Output the (x, y) coordinate of the center of the cell containing the given text.  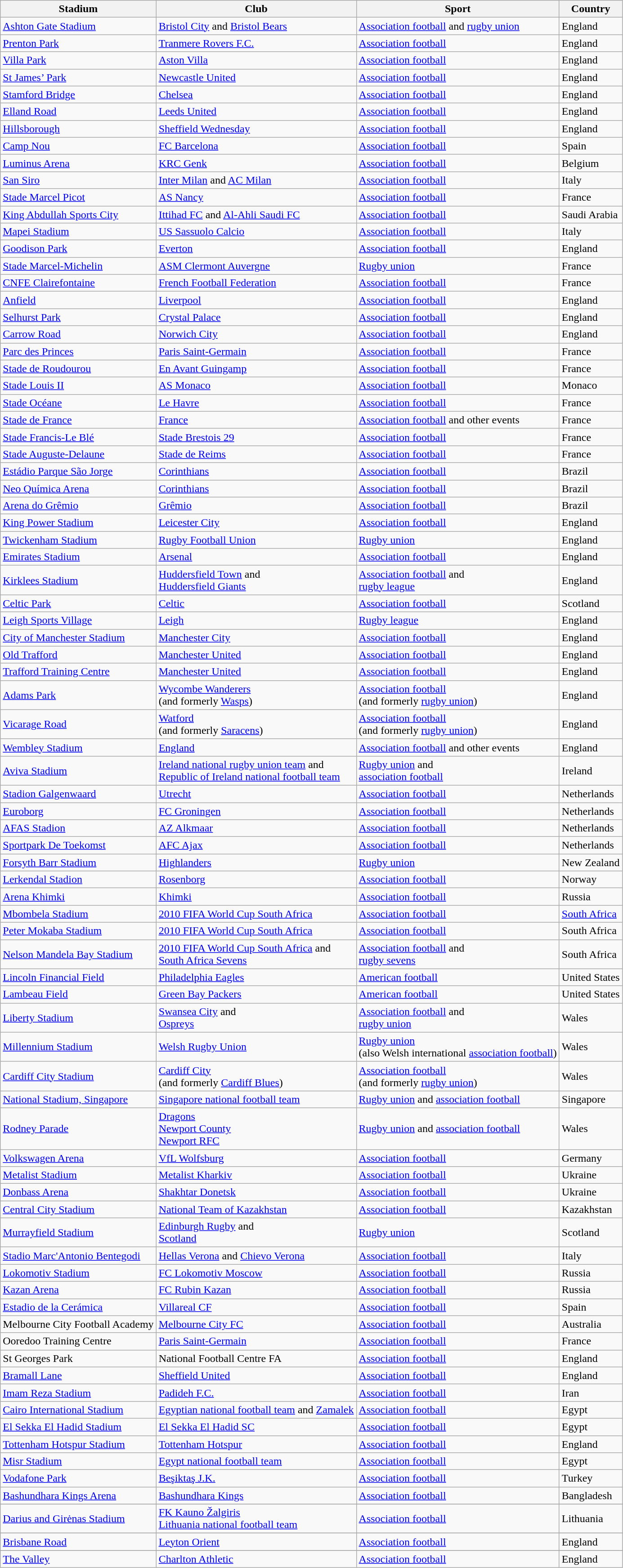
National Team of Kazakhstan (256, 1209)
Selhurst Park (78, 317)
Luminus Arena (78, 163)
El Sekka El Hadid Stadium (78, 1427)
Ittihad FC and Al-Ahli Saudi FC (256, 215)
Le Havre (256, 403)
Villa Park (78, 60)
Singapore (591, 1099)
Saudi Arabia (591, 215)
Wembley Stadium (78, 747)
Cairo International Stadium (78, 1410)
Bramall Lane (78, 1375)
Anfield (78, 300)
Mbombela Stadium (78, 914)
Egyptian national football team and Zamalek (256, 1410)
Parc des Princes (78, 351)
AFAS Stadion (78, 828)
Padideh F.C. (256, 1393)
FC Groningen (256, 811)
Bashundhara Kings Arena (78, 1496)
Huddersfield Town and Huddersfield Giants (256, 580)
Tottenham Hotspur (256, 1444)
Association football and rugby union (458, 26)
Rugby Football Union (256, 540)
Estadio de la Cerámica (78, 1307)
Arena Khimki (78, 897)
Inter Milan and AC Milan (256, 180)
Brisbane Road (78, 1542)
Rosenborg (256, 880)
Newcastle United (256, 77)
Tranmere Rovers F.C. (256, 43)
Stade Louis II (78, 386)
Vicarage Road (78, 724)
Germany (591, 1158)
Stade Auguste-Delaune (78, 454)
Kirklees Stadium (78, 580)
Leicester City (256, 523)
Charlton Athletic (256, 1559)
Stade de France (78, 420)
Forsyth Barr Stadium (78, 863)
Leigh (256, 620)
Misr Stadium (78, 1461)
US Sassuolo Calcio (256, 232)
Murrayfield Stadium (78, 1233)
KRC Genk (256, 163)
Norway (591, 880)
Stadio Marc'Antonio Bentegodi (78, 1256)
Monaco (591, 386)
Liverpool (256, 300)
Sheffield United (256, 1375)
Imam Reza Stadium (78, 1393)
Stade Marcel Picot (78, 197)
Old Trafford (78, 655)
Arsenal (256, 557)
Lokomotiv Stadium (78, 1273)
FC Lokomotiv Moscow (256, 1273)
French Football Federation (256, 283)
The Valley (78, 1559)
Kazan Arena (78, 1290)
King Power Stadium (78, 523)
Wycombe Wanderers(and formerly Wasps) (256, 695)
Bashundhara Kings (256, 1496)
FC Barcelona (256, 146)
Watford(and formerly Saracens) (256, 724)
Tottenham Hotspur Stadium (78, 1444)
Singapore national football team (256, 1099)
Ooredoo Training Centre (78, 1341)
Beşiktaş J.K. (256, 1478)
Aston Villa (256, 60)
Chelsea (256, 94)
Lithuania (591, 1519)
Edinburgh Rugby and Scotland (256, 1233)
Central City Stadium (78, 1209)
Hellas Verona and Chievo Verona (256, 1256)
Bangladesh (591, 1496)
Stade Francis-Le Blé (78, 437)
National Football Centre FA (256, 1358)
Manchester City (256, 638)
Stade de Roudourou (78, 368)
Lincoln Financial Field (78, 977)
Welsh Rugby Union (256, 1047)
Darius and Girėnas Stadium (78, 1519)
Green Bay Packers (256, 994)
ASM Clermont Auvergne (256, 266)
Association football and rugby league (458, 580)
FK Kauno ŽalgirisLithuania national football team (256, 1519)
Association football andrugby union (458, 1018)
Philadelphia Eagles (256, 977)
Vodafone Park (78, 1478)
Cardiff City(and formerly Cardiff Blues) (256, 1076)
Adams Park (78, 695)
Leyton Orient (256, 1542)
Sportpark De Toekomst (78, 845)
Stade Brestois 29 (256, 437)
AFC Ajax (256, 845)
Nelson Mandela Bay Stadium (78, 954)
Ireland national rugby union team andRepublic of Ireland national football team (256, 770)
Carrow Road (78, 334)
Highlanders (256, 863)
Rugby union andassociation football (458, 770)
AZ Alkmaar (256, 828)
FC Rubin Kazan (256, 1290)
Belgium (591, 163)
Everton (256, 249)
Grêmio (256, 506)
Stade Océane (78, 403)
Arena do Grêmio (78, 506)
Norwich City (256, 334)
Neo Química Arena (78, 488)
Swansea City andOspreys (256, 1018)
Prenton Park (78, 43)
Celtic Park (78, 603)
Kazakhstan (591, 1209)
Cardiff City Stadium (78, 1076)
Leeds United (256, 112)
Peter Mokaba Stadium (78, 931)
Leigh Sports Village (78, 620)
San Siro (78, 180)
Bristol City and Bristol Bears (256, 26)
Utrecht (256, 794)
Mapei Stadium (78, 232)
Goodison Park (78, 249)
Melbourne City Football Academy (78, 1324)
Ashton Gate Stadium (78, 26)
CNFE Clairefontaine (78, 283)
DragonsNewport CountyNewport RFC (256, 1128)
Metalist Stadium (78, 1175)
2010 FIFA World Cup South Africa andSouth Africa Sevens (256, 954)
Camp Nou (78, 146)
AS Monaco (256, 386)
City of Manchester Stadium (78, 638)
Egypt national football team (256, 1461)
Rugby league (458, 620)
Euroborg (78, 811)
Celtic (256, 603)
Rodney Parade (78, 1128)
Stamford Bridge (78, 94)
Estádio Parque São Jorge (78, 471)
Sheffield Wednesday (256, 129)
Millennium Stadium (78, 1047)
AS Nancy (256, 197)
Emirates Stadium (78, 557)
VfL Wolfsburg (256, 1158)
Ireland (591, 770)
Stade de Reims (256, 454)
Metalist Kharkiv (256, 1175)
Stadion Galgenwaard (78, 794)
New Zealand (591, 863)
Iran (591, 1393)
Villareal CF (256, 1307)
Volkswagen Arena (78, 1158)
St James’ Park (78, 77)
Twickenham Stadium (78, 540)
Australia (591, 1324)
Donbass Arena (78, 1192)
Crystal Palace (256, 317)
King Abdullah Sports City (78, 215)
Lerkendal Stadion (78, 880)
Sport (458, 9)
Aviva Stadium (78, 770)
Khimki (256, 897)
Rugby union (also Welsh international association football) (458, 1047)
Association football andrugby sevens (458, 954)
En Avant Guingamp (256, 368)
Melbourne City FC (256, 1324)
St Georges Park (78, 1358)
Turkey (591, 1478)
Club (256, 9)
Stade Marcel-Michelin (78, 266)
Trafford Training Centre (78, 672)
Hillsborough (78, 129)
National Stadium, Singapore (78, 1099)
El Sekka El Hadid SC (256, 1427)
Elland Road (78, 112)
Lambeau Field (78, 994)
Country (591, 9)
Liberty Stadium (78, 1018)
Stadium (78, 9)
Shakhtar Donetsk (256, 1192)
